Return [X, Y] of the center of cell containing provided text 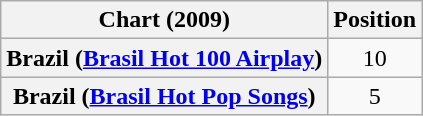
Chart (2009) [164, 20]
10 [375, 58]
Brazil (Brasil Hot Pop Songs) [164, 96]
5 [375, 96]
Brazil (Brasil Hot 100 Airplay) [164, 58]
Position [375, 20]
